Return [x, y] of the center of cell containing provided text 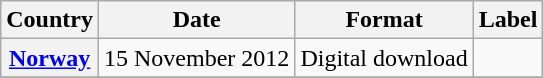
Digital download [384, 58]
Label [508, 20]
Date [196, 20]
Norway [50, 58]
15 November 2012 [196, 58]
Format [384, 20]
Country [50, 20]
